Return (x, y) of the center of cell containing provided text 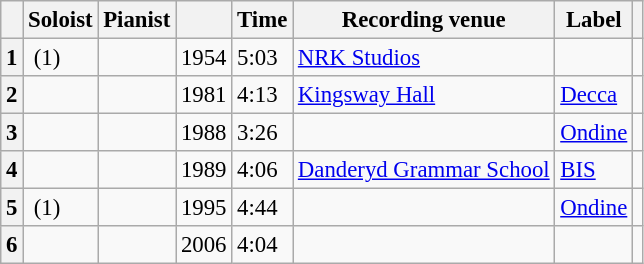
Recording venue (424, 20)
1 (12, 58)
Kingsway Hall (424, 95)
Soloist (60, 20)
Pianist (137, 20)
3 (12, 133)
4:04 (262, 245)
1995 (204, 208)
Time (262, 20)
4:13 (262, 95)
4:06 (262, 170)
6 (12, 245)
4:44 (262, 208)
1989 (204, 170)
5:03 (262, 58)
2006 (204, 245)
NRK Studios (424, 58)
BIS (594, 170)
1954 (204, 58)
Decca (594, 95)
5 (12, 208)
4 (12, 170)
Label (594, 20)
1988 (204, 133)
Danderyd Grammar School (424, 170)
2 (12, 95)
1981 (204, 95)
3:26 (262, 133)
